Pinpoint the cell where the given text exists, returning its (x, y) midpoint coordinate. 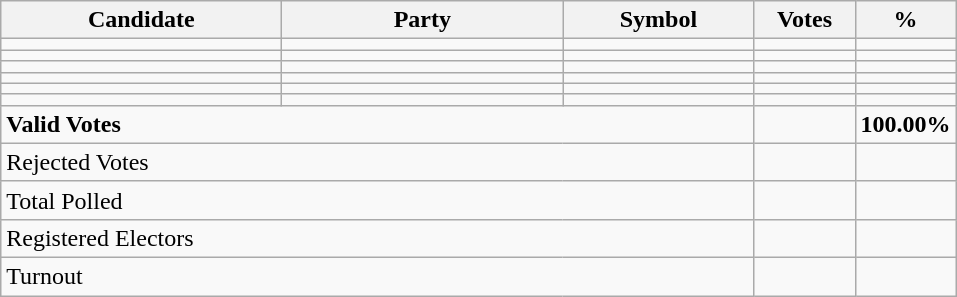
100.00% (906, 124)
Candidate (142, 20)
Total Polled (378, 200)
Rejected Votes (378, 162)
% (906, 20)
Symbol (658, 20)
Registered Electors (378, 238)
Party (422, 20)
Turnout (378, 276)
Votes (804, 20)
Valid Votes (378, 124)
